Scan for the cell matching the given text and deliver its (x, y) coordinate at center. 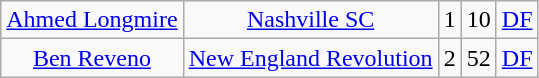
1 (450, 20)
Nashville SC (310, 20)
New England Revolution (310, 58)
52 (478, 58)
10 (478, 20)
Ben Reveno (92, 58)
2 (450, 58)
Ahmed Longmire (92, 20)
